Return the (X, Y) coordinate for the center point of the cell that contains the specified text.  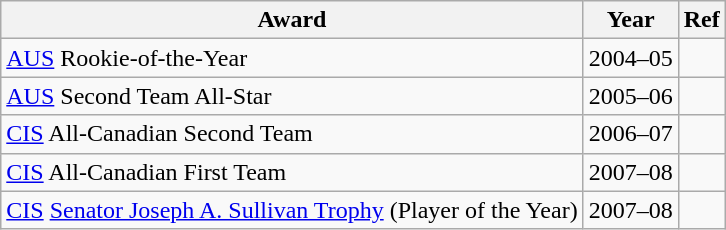
CIS Senator Joseph A. Sullivan Trophy (Player of the Year) (292, 210)
Year (630, 20)
CIS All-Canadian Second Team (292, 134)
2006–07 (630, 134)
2005–06 (630, 96)
AUS Rookie-of-the-Year (292, 58)
AUS Second Team All-Star (292, 96)
Award (292, 20)
Ref (702, 20)
2004–05 (630, 58)
CIS All-Canadian First Team (292, 172)
